Locate the cell with the specified text and output its [X, Y] center coordinate. 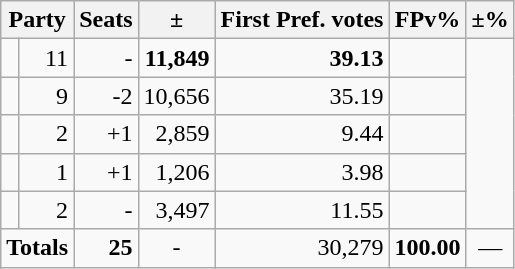
Totals [38, 248]
25 [106, 248]
10,656 [176, 96]
30,279 [302, 248]
35.19 [302, 96]
2,859 [176, 134]
11 [46, 58]
First Pref. votes [302, 20]
1 [46, 172]
Party [38, 20]
Seats [106, 20]
3.98 [302, 172]
±% [490, 20]
— [490, 248]
FPv% [428, 20]
11,849 [176, 58]
9 [46, 96]
39.13 [302, 58]
1,206 [176, 172]
9.44 [302, 134]
± [176, 20]
11.55 [302, 210]
-2 [106, 96]
3,497 [176, 210]
100.00 [428, 248]
